Return the (x, y) coordinate for the center point of the cell that contains the specified text.  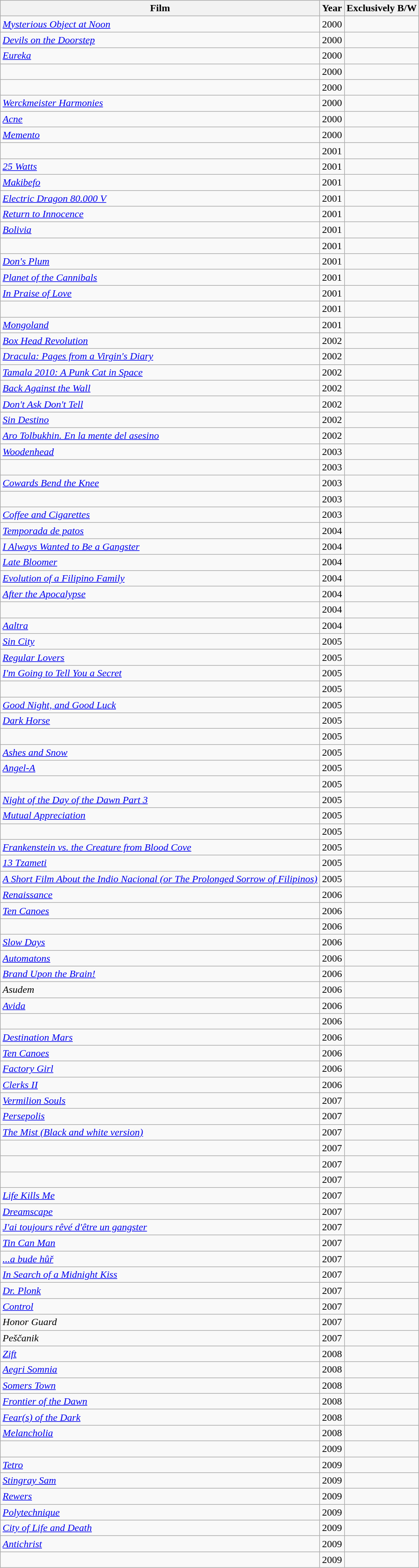
Tamala 2010: A Punk Cat in Space (160, 372)
...a bude hůř (160, 1259)
Frontier of the Dawn (160, 1401)
Devils on the Doorstep (160, 40)
Bolivia (160, 230)
13 Tzameti (160, 863)
Destination Mars (160, 1037)
Sin Destino (160, 420)
I Always Wanted to Be a Gangster (160, 547)
Somers Town (160, 1385)
Antichrist (160, 1544)
Fear(s) of the Dark (160, 1417)
Temporada de patos (160, 531)
Mysterious Object at Noon (160, 24)
In Praise of Love (160, 293)
Aaltra (160, 626)
Dark Horse (160, 721)
Film (160, 8)
Dreamscape (160, 1212)
Stingray Sam (160, 1481)
Brand Upon the Brain! (160, 974)
Dracula: Pages from a Virgin's Diary (160, 356)
Persepolis (160, 1116)
Clerks II (160, 1085)
Ashes and Snow (160, 752)
Cowards Bend the Knee (160, 483)
Werckmeister Harmonies (160, 103)
Regular Lovers (160, 657)
Night of the Day of the Dawn Part 3 (160, 800)
The Mist (Black and white version) (160, 1132)
Acne (160, 119)
Dr. Plonk (160, 1291)
Eureka (160, 56)
Tetro (160, 1464)
Electric Dragon 80.000 V (160, 198)
Asudem (160, 990)
After the Apocalypse (160, 594)
Life Kills Me (160, 1195)
Honor Guard (160, 1322)
Mutual Appreciation (160, 816)
Melancholia (160, 1433)
Rewers (160, 1496)
Back Against the Wall (160, 388)
Memento (160, 135)
Vermilion Souls (160, 1101)
Exclusively B/W (382, 8)
Late Bloomer (160, 562)
Year (332, 8)
Mongoland (160, 325)
Evolution of a Filipino Family (160, 578)
Planet of the Cannibals (160, 277)
Tin Can Man (160, 1243)
Aegri Somnia (160, 1370)
Factory Girl (160, 1069)
Woodenhead (160, 451)
Control (160, 1306)
25 Watts (160, 166)
Slow Days (160, 942)
Sin City (160, 641)
Makibefo (160, 182)
J'ai toujours rêvé d'être un gangster (160, 1227)
Renaissance (160, 895)
Zift (160, 1354)
Avida (160, 1006)
Don't Ask Don't Tell (160, 404)
Box Head Revolution (160, 341)
I'm Going to Tell You a Secret (160, 673)
Good Night, and Good Luck (160, 705)
In Search of a Midnight Kiss (160, 1275)
A Short Film About the Indio Nacional (or The Prolonged Sorrow of Filipinos) (160, 879)
Automatons (160, 958)
Frankenstein vs. the Creature from Blood Cove (160, 847)
City of Life and Death (160, 1528)
Polytechnique (160, 1512)
Return to Innocence (160, 214)
Coffee and Cigarettes (160, 515)
Angel-A (160, 768)
Peščanik (160, 1338)
Aro Tolbukhin. En la mente del asesino (160, 435)
Don's Plum (160, 262)
